Locate the cell with the specified text and output its [x, y] center coordinate. 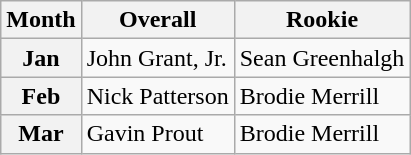
Feb [41, 96]
Jan [41, 58]
John Grant, Jr. [158, 58]
Rookie [322, 20]
Sean Greenhalgh [322, 58]
Month [41, 20]
Nick Patterson [158, 96]
Overall [158, 20]
Gavin Prout [158, 134]
Mar [41, 134]
